Output the [X, Y] coordinate of the center of the cell containing the given text.  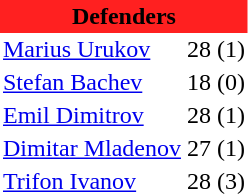
(0) [231, 82]
27 [199, 148]
Stefan Bachev [92, 82]
18 [199, 82]
Emil Dimitrov [92, 116]
Marius Urukov [92, 50]
Defenders [124, 16]
Dimitar Mladenov [92, 148]
